Capture the cell that displays the provided text and extract its (X, Y) central coordinate. 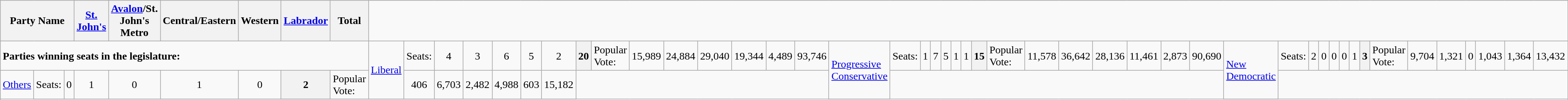
1,364 (1519, 56)
15,182 (558, 84)
7 (936, 56)
406 (419, 84)
1,321 (1451, 56)
4,489 (780, 56)
603 (531, 84)
19,344 (749, 56)
St. John's (91, 21)
2,873 (1175, 56)
28,136 (1110, 56)
Liberal (386, 70)
Parties winning seats in the legislature: (184, 56)
15 (979, 56)
4 (449, 56)
New Democratic (1251, 70)
24,884 (681, 56)
15,989 (646, 56)
90,690 (1206, 56)
13,432 (1550, 56)
1,043 (1490, 56)
11,461 (1144, 56)
2,482 (478, 84)
Labrador (306, 21)
Central/Eastern (199, 21)
Progressive Conservative (859, 70)
6 (506, 56)
29,040 (714, 56)
9,704 (1423, 56)
11,578 (1042, 56)
Total (349, 21)
20 (583, 56)
4,988 (506, 84)
Others (17, 84)
6,703 (449, 84)
93,746 (812, 56)
Party Name (37, 21)
Western (260, 21)
Avalon/St. John's Metro (135, 21)
36,642 (1076, 56)
